Return (X, Y) of the center of cell containing provided text 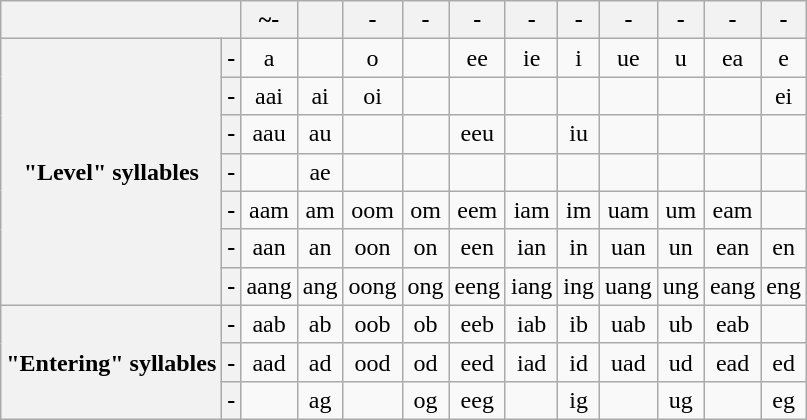
iab (531, 324)
on (426, 248)
ag (320, 400)
~- (269, 20)
im (579, 210)
ab (320, 324)
ee (477, 58)
aai (269, 96)
ig (579, 400)
om (426, 210)
eg (784, 400)
ib (579, 324)
"Level" syllables (112, 172)
aang (269, 286)
ie (531, 58)
oob (372, 324)
ad (320, 362)
ai (320, 96)
aab (269, 324)
ue (629, 58)
en (784, 248)
ed (784, 362)
id (579, 362)
eam (732, 210)
ing (579, 286)
eeg (477, 400)
oom (372, 210)
eem (477, 210)
o (372, 58)
uam (629, 210)
ub (680, 324)
un (680, 248)
ang (320, 286)
ian (531, 248)
ea (732, 58)
"Entering" syllables (112, 362)
og (426, 400)
iang (531, 286)
aau (269, 134)
aam (269, 210)
ae (320, 172)
eab (732, 324)
aan (269, 248)
iad (531, 362)
ead (732, 362)
uab (629, 324)
ob (426, 324)
an (320, 248)
eeng (477, 286)
ood (372, 362)
ud (680, 362)
od (426, 362)
um (680, 210)
ug (680, 400)
aad (269, 362)
eeb (477, 324)
ean (732, 248)
eeu (477, 134)
uan (629, 248)
eang (732, 286)
ong (426, 286)
e (784, 58)
au (320, 134)
i (579, 58)
iu (579, 134)
oong (372, 286)
iam (531, 210)
eed (477, 362)
am (320, 210)
u (680, 58)
oon (372, 248)
ung (680, 286)
uang (629, 286)
een (477, 248)
eng (784, 286)
ei (784, 96)
in (579, 248)
uad (629, 362)
oi (372, 96)
a (269, 58)
